Scan for the cell matching the given text and deliver its (X, Y) coordinate at center. 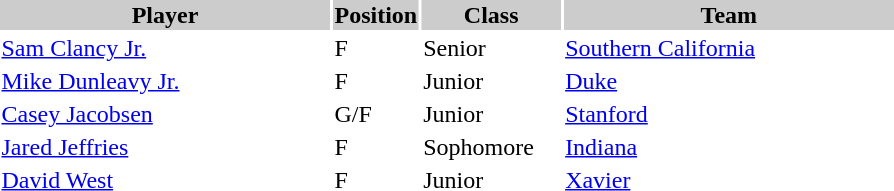
G/F (376, 114)
Mike Dunleavy Jr. (165, 81)
Sophomore (492, 147)
Indiana (729, 147)
Casey Jacobsen (165, 114)
Duke (729, 81)
Sam Clancy Jr. (165, 48)
Player (165, 15)
Southern California (729, 48)
Class (492, 15)
Senior (492, 48)
Stanford (729, 114)
Position (376, 15)
Jared Jeffries (165, 147)
Team (729, 15)
